Identify which cell holds the provided text, then report its (x, y) central coordinate. 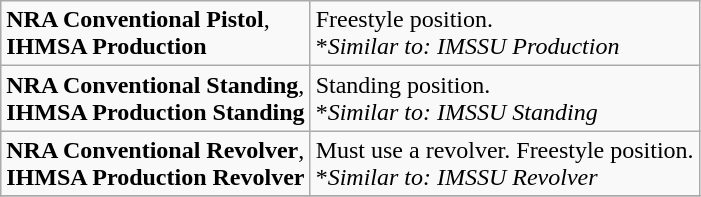
NRA Conventional Pistol, IHMSA Production (156, 34)
Standing position. *Similar to: IMSSU Standing (504, 98)
NRA Conventional Standing, IHMSA Production Standing (156, 98)
Must use a revolver. Freestyle position. *Similar to: IMSSU Revolver (504, 164)
Freestyle position. *Similar to: IMSSU Production (504, 34)
NRA Conventional Revolver, IHMSA Production Revolver (156, 164)
